Identify which cell holds the provided text, then report its (x, y) central coordinate. 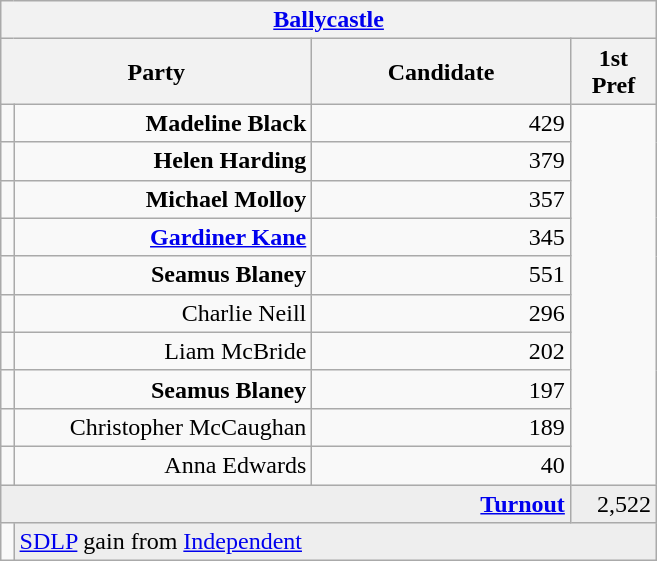
Liam McBride (163, 351)
Madeline Black (163, 123)
197 (442, 389)
40 (442, 465)
SDLP gain from Independent (335, 542)
Christopher McCaughan (163, 427)
Gardiner Kane (163, 237)
Helen Harding (163, 161)
Anna Edwards (163, 465)
Michael Molloy (163, 199)
429 (442, 123)
Charlie Neill (163, 313)
2,522 (613, 503)
Party (156, 72)
551 (442, 275)
296 (442, 313)
189 (442, 427)
Ballycastle (329, 20)
1st Pref (613, 72)
357 (442, 199)
Candidate (442, 72)
345 (442, 237)
Turnout (286, 503)
202 (442, 351)
379 (442, 161)
